Detect which cell encompasses the target text, then output its (x, y) center coordinate. 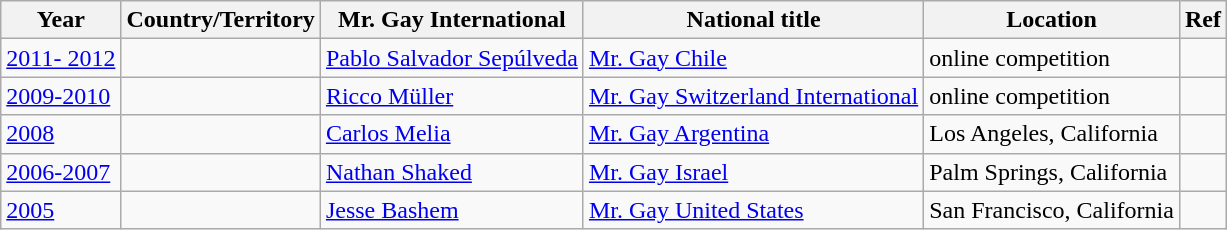
Mr. Gay Chile (753, 58)
Year (61, 20)
2011- 2012 (61, 58)
Ref (1202, 20)
Pablo Salvador Sepúlveda (452, 58)
Jesse Bashem (452, 210)
Country/Territory (220, 20)
Mr. Gay Israel (753, 172)
National title (753, 20)
2009-2010 (61, 96)
Mr. Gay United States (753, 210)
Los Angeles, California (1052, 134)
Carlos Melia (452, 134)
2008 (61, 134)
Mr. Gay Argentina (753, 134)
San Francisco, California (1052, 210)
Palm Springs, California (1052, 172)
Ricco Müller (452, 96)
Location (1052, 20)
Mr. Gay International (452, 20)
Mr. Gay Switzerland International (753, 96)
2006-2007 (61, 172)
Nathan Shaked (452, 172)
2005 (61, 210)
